Capture the cell that displays the provided text and extract its [x, y] central coordinate. 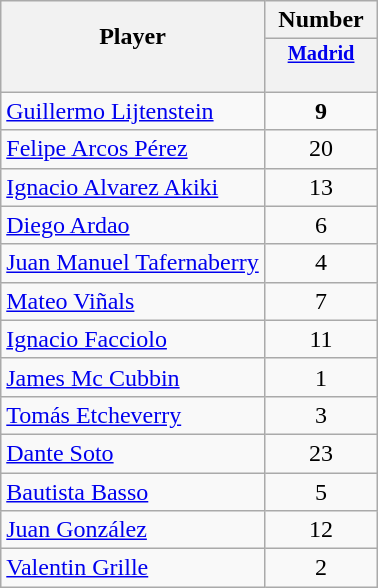
James Mc Cubbin [133, 377]
9 [321, 111]
Mateo Viñals [133, 301]
20 [321, 149]
6 [321, 225]
Felipe Arcos Pérez [133, 149]
13 [321, 187]
Juan Manuel Tafernaberry [133, 263]
Ignacio Facciolo [133, 339]
5 [321, 491]
Diego Ardao [133, 225]
Valentin Grille [133, 568]
Juan González [133, 530]
Tomás Etcheverry [133, 415]
3 [321, 415]
4 [321, 263]
7 [321, 301]
Number [321, 20]
Bautista Basso [133, 491]
12 [321, 530]
Madrid [321, 54]
23 [321, 453]
Guillermo Lijtenstein [133, 111]
Dante Soto [133, 453]
Ignacio Alvarez Akiki [133, 187]
Player [133, 36]
1 [321, 377]
11 [321, 339]
2 [321, 568]
